Identify which cell holds the provided text, then report its [x, y] central coordinate. 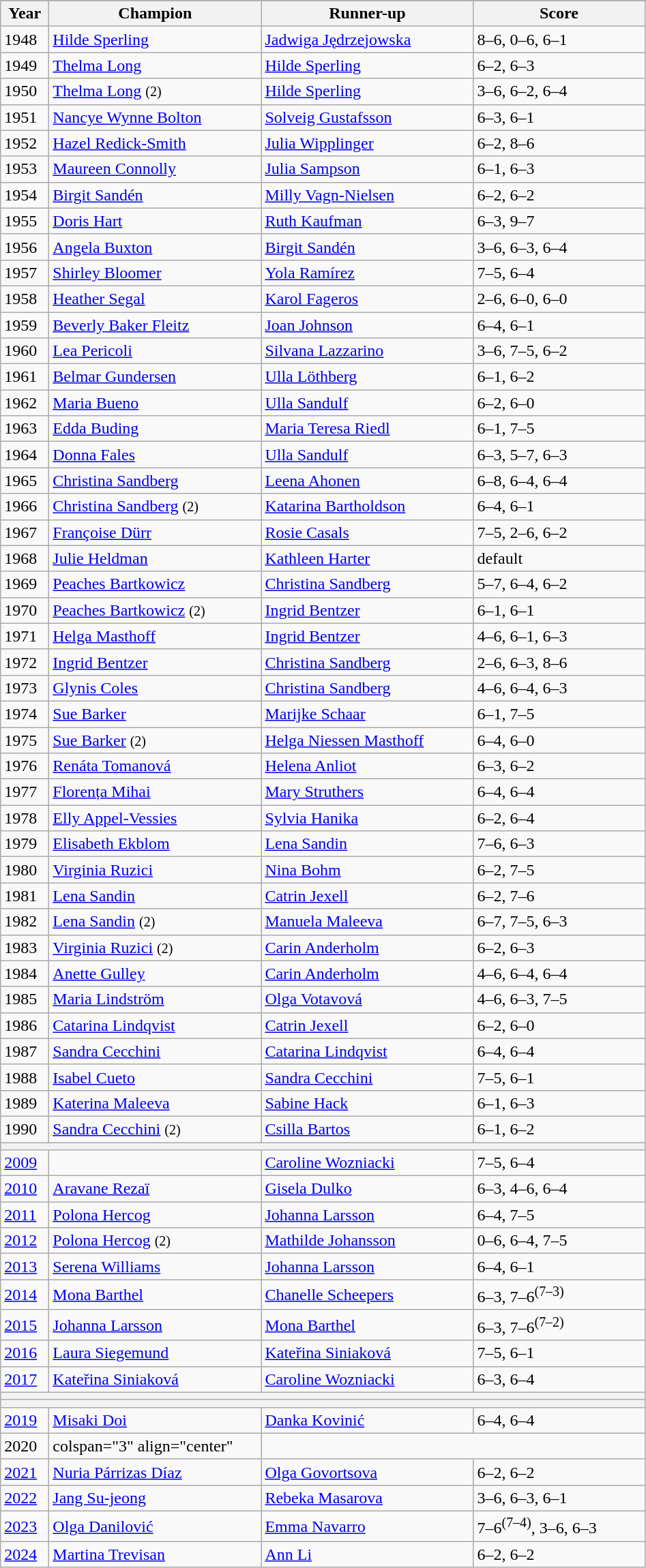
1975 [25, 740]
Rosie Casals [367, 532]
Elisabeth Ekblom [156, 844]
6–3, 4–6, 6–4 [559, 1189]
Yola Ramírez [367, 273]
1980 [25, 870]
6–2, 6–4 [559, 818]
1956 [25, 247]
4–6, 6–3, 7–5 [559, 999]
Kathleen Harter [367, 558]
Julie Heldman [156, 558]
2019 [25, 1420]
Polona Hercog [156, 1215]
1986 [25, 1025]
7–5, 2–6, 6–2 [559, 532]
1967 [25, 532]
Sandra Cecchini (2) [156, 1129]
Joan Johnson [367, 325]
Mary Struthers [367, 792]
0–6, 6–4, 7–5 [559, 1241]
1950 [25, 91]
6–3, 7–6(7–3) [559, 1295]
1952 [25, 143]
7–6, 6–3 [559, 844]
2016 [25, 1353]
3–6, 6–3, 6–1 [559, 1498]
1968 [25, 558]
Emma Navarro [367, 1526]
Julia Sampson [367, 169]
Solveig Gustafsson [367, 117]
1974 [25, 714]
7–6(7–4), 3–6, 6–3 [559, 1526]
Belmar Gundersen [156, 377]
6–2, 7–6 [559, 896]
Peaches Bartkowicz (2) [156, 610]
6–4, 7–5 [559, 1215]
Milly Vagn-Nielsen [367, 195]
Julia Wipplinger [367, 143]
1990 [25, 1129]
1949 [25, 65]
Donna Fales [156, 455]
Doris Hart [156, 221]
1989 [25, 1103]
Thelma Long (2) [156, 91]
6–2, 8–6 [559, 143]
Olga Votavová [367, 999]
Martina Trevisan [156, 1554]
1988 [25, 1077]
Year [25, 14]
Sue Barker [156, 714]
Runner-up [367, 14]
6–1, 6–1 [559, 610]
2015 [25, 1325]
6–4, 6–0 [559, 740]
1962 [25, 403]
Nuria Párrizas Díaz [156, 1472]
Gisela Dulko [367, 1189]
6–8, 6–4, 6–4 [559, 481]
6–2, 7–5 [559, 870]
colspan="3" align="center" [156, 1446]
1957 [25, 273]
1982 [25, 922]
Angela Buxton [156, 247]
3–6, 7–5, 6–2 [559, 351]
Karol Fageros [367, 299]
Katarina Bartholdson [367, 507]
1965 [25, 481]
1954 [25, 195]
2–6, 6–0, 6–0 [559, 299]
1960 [25, 351]
8–6, 0–6, 6–1 [559, 40]
Manuela Maleeva [367, 922]
Helena Anliot [367, 766]
2020 [25, 1446]
2011 [25, 1215]
1963 [25, 429]
4–6, 6–4, 6–3 [559, 688]
Maria Bueno [156, 403]
2013 [25, 1267]
2017 [25, 1379]
Virginia Ruzici (2) [156, 948]
1983 [25, 948]
Lea Pericoli [156, 351]
1959 [25, 325]
1964 [25, 455]
1951 [25, 117]
Olga Danilović [156, 1526]
2024 [25, 1554]
Peaches Bartkowicz [156, 584]
Sabine Hack [367, 1103]
Laura Siegemund [156, 1353]
Christina Sandberg (2) [156, 507]
Lena Sandin (2) [156, 922]
1981 [25, 896]
1976 [25, 766]
6–3, 7–6(7–2) [559, 1325]
Silvana Lazzarino [367, 351]
Csilla Bartos [367, 1129]
1953 [25, 169]
2021 [25, 1472]
Mathilde Johansson [367, 1241]
6–3, 6–1 [559, 117]
Champion [156, 14]
Ruth Kaufman [367, 221]
Maria Lindström [156, 999]
Françoise Dürr [156, 532]
6–3, 5–7, 6–3 [559, 455]
2012 [25, 1241]
2010 [25, 1189]
Shirley Bloomer [156, 273]
6–3, 9–7 [559, 221]
2022 [25, 1498]
Edda Buding [156, 429]
Serena Williams [156, 1267]
Helga Masthoff [156, 636]
Sue Barker (2) [156, 740]
1985 [25, 999]
Thelma Long [156, 65]
1966 [25, 507]
Nancye Wynne Bolton [156, 117]
2023 [25, 1526]
Hazel Redick-Smith [156, 143]
Nina Bohm [367, 870]
4–6, 6–1, 6–3 [559, 636]
Helga Niessen Masthoff [367, 740]
1971 [25, 636]
Jadwiga Jędrzejowska [367, 40]
Anette Gulley [156, 974]
6–3, 6–2 [559, 766]
default [559, 558]
2009 [25, 1163]
Leena Ahonen [367, 481]
Glynis Coles [156, 688]
Jang Su-jeong [156, 1498]
Ann Li [367, 1554]
6–7, 7–5, 6–3 [559, 922]
Maria Teresa Riedl [367, 429]
1961 [25, 377]
1969 [25, 584]
1977 [25, 792]
Aravane Rezaï [156, 1189]
Danka Kovinić [367, 1420]
Florența Mihai [156, 792]
1958 [25, 299]
Heather Segal [156, 299]
3–6, 6–3, 6–4 [559, 247]
2–6, 6–3, 8–6 [559, 662]
1970 [25, 610]
Chanelle Scheepers [367, 1295]
Misaki Doi [156, 1420]
Renáta Tomanová [156, 766]
1972 [25, 662]
Elly Appel-Vessies [156, 818]
Beverly Baker Fleitz [156, 325]
1987 [25, 1051]
Rebeka Masarova [367, 1498]
1984 [25, 974]
6–3, 6–4 [559, 1379]
3–6, 6–2, 6–4 [559, 91]
2014 [25, 1295]
Isabel Cueto [156, 1077]
1948 [25, 40]
1979 [25, 844]
Katerina Maleeva [156, 1103]
Olga Govortsova [367, 1472]
4–6, 6–4, 6–4 [559, 974]
1978 [25, 818]
5–7, 6–4, 6–2 [559, 584]
Polona Hercog (2) [156, 1241]
Marijke Schaar [367, 714]
1955 [25, 221]
Sylvia Hanika [367, 818]
1973 [25, 688]
Maureen Connolly [156, 169]
Virginia Ruzici [156, 870]
Ulla Löthberg [367, 377]
Score [559, 14]
